Return (x, y) of the center of cell containing provided text 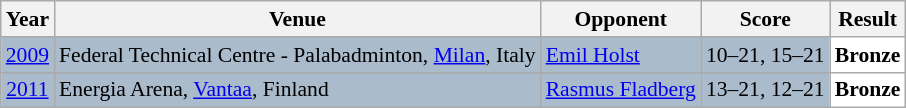
Emil Holst (621, 55)
Energia Arena, Vantaa, Finland (298, 90)
2009 (28, 55)
Score (766, 19)
Rasmus Fladberg (621, 90)
Venue (298, 19)
2011 (28, 90)
13–21, 12–21 (766, 90)
Result (868, 19)
Opponent (621, 19)
Year (28, 19)
10–21, 15–21 (766, 55)
Federal Technical Centre - Palabadminton, Milan, Italy (298, 55)
